Determine the (X, Y) coordinate at the center of the cell enclosing the given text.  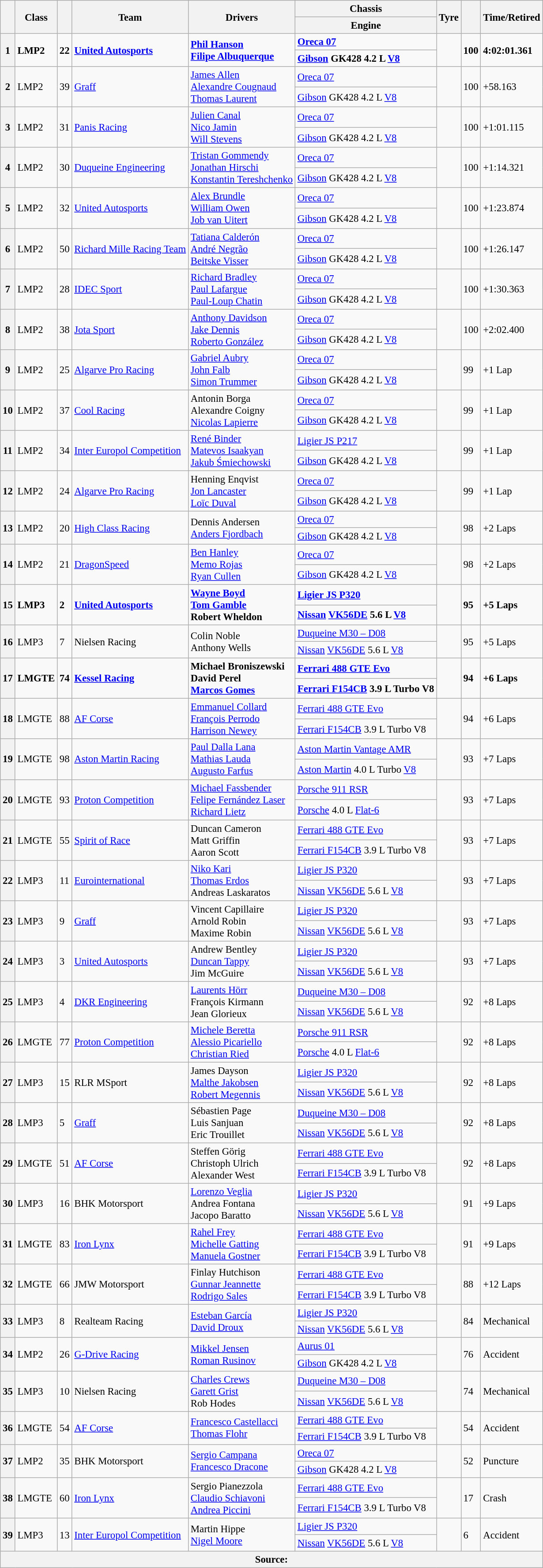
Panis Racing (130, 127)
Ligier JS P217 (366, 441)
Engine (366, 26)
Alex Brundle William Owen Job van Uitert (241, 208)
83 (64, 1244)
Rahel Frey Michelle Gatting Manuela Gostner (241, 1244)
DragonSpeed (130, 565)
Michele Beretta Alessio Picariello Christian Ried (241, 1042)
Class (36, 17)
Drivers (241, 17)
RLR MSport (130, 1082)
Esteban García David Droux (241, 1321)
52 (471, 1461)
Aurus 01 (366, 1346)
James Dayson Malthe Jakobsen Robert Megennis (241, 1082)
Wayne Boyd Tom Gamble Robert Wheldon (241, 605)
Martin Hippe Nigel Moore (241, 1535)
23 (8, 921)
Henning Enqvist Jon Lancaster Loïc Duval (241, 491)
51 (64, 1164)
Tatiana Calderón André Negrão Beitske Visser (241, 249)
60 (64, 1498)
Colin Noble Anthony Wells (241, 641)
+1:14.321 (512, 168)
Michael Broniszewski David Perel Marcos Gomes (241, 678)
G-Drive Racing (130, 1354)
Finlay Hutchison Gunnar Jeannette Rodrigo Sales (241, 1284)
Spirit of Race (130, 840)
+1:30.363 (512, 289)
Time/Retired (512, 17)
Duncan Cameron Matt Griffin Aaron Scott (241, 840)
Kessel Racing (130, 678)
Paul Dalla Lana Mathias Lauda Augusto Farfus (241, 760)
Steffen Görig Christoph Ulrich Alexander West (241, 1164)
50 (64, 249)
76 (471, 1354)
+2:02.400 (512, 329)
Ben Hanley Memo Rojas Ryan Cullen (241, 565)
Gabriel Aubry John Falb Simon Trummer (241, 370)
12 (8, 491)
James Allen Alexandre Cougnaud Thomas Laurent (241, 87)
Richard Mille Racing Team (130, 249)
Vincent Capillaire Arnold Robin Maxime Robin (241, 921)
JMW Motorsport (130, 1284)
18 (8, 719)
84 (471, 1321)
33 (8, 1321)
Antonin Borga Alexandre Coigny Nicolas Lapierre (241, 410)
Lorenzo Veglia Andrea Fontana Jacopo Baratto (241, 1204)
Charles Crews Garett Grist Rob Hodes (241, 1391)
Francesco Castellacci Thomas Flohr (241, 1428)
Realteam Racing (130, 1321)
Cool Racing (130, 410)
27 (8, 1082)
Team (130, 17)
+1:01.115 (512, 127)
19 (8, 760)
4:02:01.361 (512, 50)
Aston Martin Vantage AMR (366, 749)
Richard Bradley Paul Lafargue Paul-Loup Chatin (241, 289)
36 (8, 1428)
1 (8, 50)
Aston Martin Racing (130, 760)
Dennis Andersen Anders Fjordbach (241, 528)
Aston Martin 4.0 L Turbo V8 (366, 769)
77 (64, 1042)
+12 Laps (512, 1284)
Laurents Hörr François Kirmann Jean Glorieux (241, 1002)
High Class Racing (130, 528)
Julien Canal Nico Jamin Will Stevens (241, 127)
Source: (271, 1560)
66 (64, 1284)
Mikkel Jensen Roman Rusinov (241, 1354)
IDEC Sport (130, 289)
Sébastien Page Luis Sanjuan Eric Trouillet (241, 1123)
29 (8, 1164)
+1:26.147 (512, 249)
+58.163 (512, 87)
René Binder Matevos Isaakyan Jakub Śmiechowski (241, 451)
Phil Hanson Filipe Albuquerque (241, 50)
+1:23.874 (512, 208)
Chassis (366, 9)
Jota Sport (130, 329)
Sergio Campana Francesco Dracone (241, 1461)
Anthony Davidson Jake Dennis Roberto González (241, 329)
Emmanuel Collard François Perrodo Harrison Newey (241, 719)
Niko Kari Thomas Erdos Andreas Laskaratos (241, 880)
55 (64, 840)
14 (8, 565)
Duqueine Engineering (130, 168)
Eurointernational (130, 880)
Michael Fassbender Felipe Fernández Laser Richard Lietz (241, 800)
Tristan Gommendy Jonathan Hirschi Konstantin Tereshchenko (241, 168)
Andrew Bentley Duncan Tappy Jim McGuire (241, 962)
DKR Engineering (130, 1002)
Puncture (512, 1461)
Tyre (449, 17)
Crash (512, 1498)
Sergio Pianezzola Claudio Schiavoni Andrea Piccini (241, 1498)
